Pinpoint the cell where the given text exists, returning its (X, Y) midpoint coordinate. 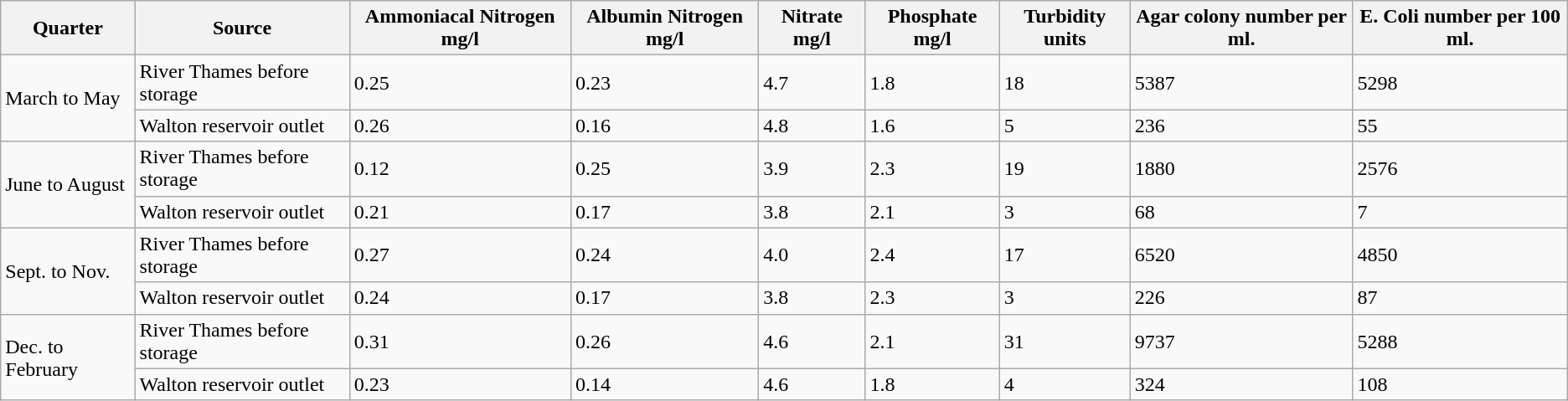
17 (1065, 254)
18 (1065, 82)
0.12 (460, 169)
226 (1241, 298)
0.31 (460, 342)
Source (242, 28)
Ammoniacal Nitrogen mg/l (460, 28)
June to August (68, 184)
236 (1241, 126)
Sept. to Nov. (68, 271)
108 (1460, 384)
0.27 (460, 254)
3.9 (812, 169)
4850 (1460, 254)
5387 (1241, 82)
4.7 (812, 82)
4.0 (812, 254)
2.4 (932, 254)
Quarter (68, 28)
55 (1460, 126)
0.16 (664, 126)
Turbidity units (1065, 28)
1.6 (932, 126)
9737 (1241, 342)
5 (1065, 126)
19 (1065, 169)
5298 (1460, 82)
4.8 (812, 126)
0.21 (460, 212)
Nitrate mg/l (812, 28)
7 (1460, 212)
2576 (1460, 169)
0.14 (664, 384)
87 (1460, 298)
Agar colony number per ml. (1241, 28)
31 (1065, 342)
68 (1241, 212)
4 (1065, 384)
5288 (1460, 342)
6520 (1241, 254)
Phosphate mg/l (932, 28)
324 (1241, 384)
March to May (68, 99)
Dec. to February (68, 357)
Albumin Nitrogen mg/l (664, 28)
E. Coli number per 100 ml. (1460, 28)
1880 (1241, 169)
